Determine the [x, y] coordinate at the center of the cell enclosing the given text.  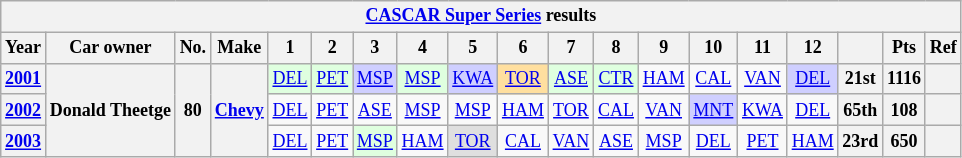
108 [904, 110]
9 [664, 48]
CASCAR Super Series results [481, 16]
23rd [860, 140]
2003 [24, 140]
CTR [616, 78]
3 [374, 48]
650 [904, 140]
80 [192, 110]
1 [290, 48]
6 [524, 48]
12 [812, 48]
1116 [904, 78]
2 [332, 48]
4 [422, 48]
65th [860, 110]
Chevy [239, 110]
No. [192, 48]
7 [570, 48]
8 [616, 48]
Make [239, 48]
Donald Theetge [110, 110]
Ref [943, 48]
2002 [24, 110]
Year [24, 48]
2001 [24, 78]
21st [860, 78]
5 [473, 48]
11 [763, 48]
Pts [904, 48]
10 [714, 48]
MNT [714, 110]
Car owner [110, 48]
